From the cell containing the given text, extract its center point as (x, y) coordinate. 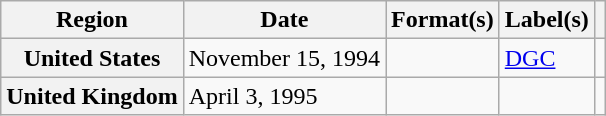
United Kingdom (92, 96)
DGC (546, 58)
November 15, 1994 (284, 58)
United States (92, 58)
Region (92, 20)
Format(s) (443, 20)
April 3, 1995 (284, 96)
Date (284, 20)
Label(s) (546, 20)
